Identify which cell holds the provided text, then report its (X, Y) central coordinate. 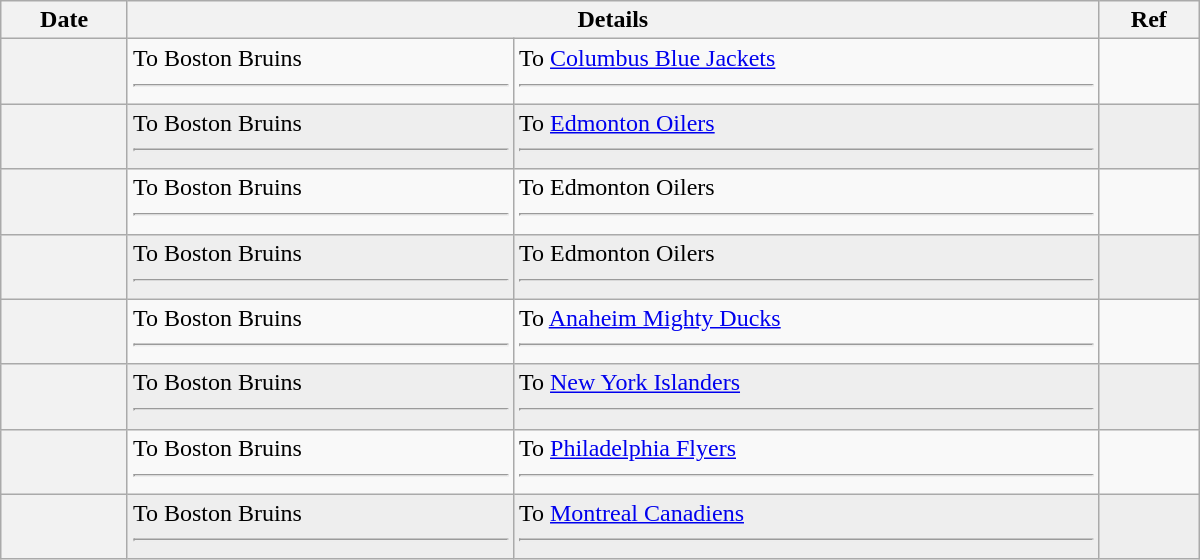
To Columbus Blue Jackets (806, 72)
Ref (1148, 20)
To New York Islanders (806, 396)
Date (64, 20)
To Montreal Canadiens (806, 526)
To Philadelphia Flyers (806, 462)
Details (612, 20)
To Anaheim Mighty Ducks (806, 332)
